From the cell containing the given text, extract its center point as [X, Y] coordinate. 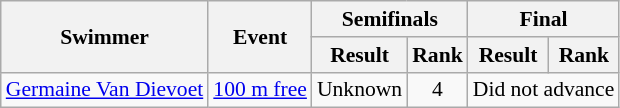
Swimmer [105, 36]
100 m free [260, 90]
Final [544, 19]
Germaine Van Dievoet [105, 90]
Unknown [360, 90]
Semifinals [390, 19]
Event [260, 36]
Did not advance [544, 90]
4 [438, 90]
